Detect which cell encompasses the target text, then output its [X, Y] center coordinate. 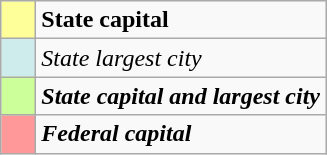
State capital [181, 20]
State capital and largest city [181, 96]
Federal capital [181, 134]
State largest city [181, 58]
